Detect which cell encompasses the target text, then output its [x, y] center coordinate. 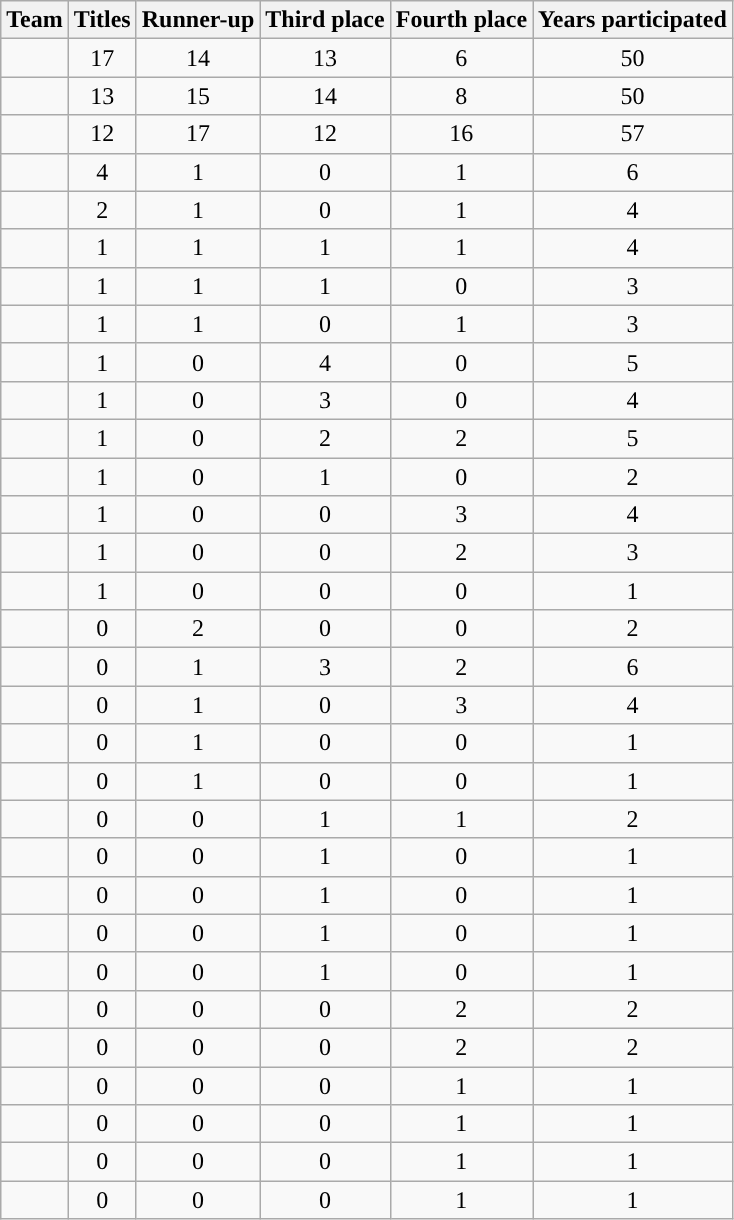
15 [198, 96]
Fourth place [461, 20]
Years participated [633, 20]
16 [461, 134]
Runner-up [198, 20]
Team [35, 20]
Third place [325, 20]
8 [461, 96]
Titles [102, 20]
57 [633, 134]
